For the text-containing cell, return its midpoint in (X, Y) coordinate format. 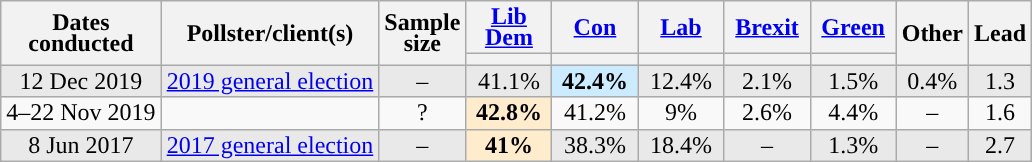
1.3% (853, 145)
2017 general election (270, 145)
? (422, 113)
1.3 (1000, 81)
2.1% (767, 81)
42.8% (509, 113)
18.4% (681, 145)
1.5% (853, 81)
1.6 (1000, 113)
41% (509, 145)
8 Jun 2017 (81, 145)
12.4% (681, 81)
Datesconducted (81, 33)
Samplesize (422, 33)
41.1% (509, 81)
0.4% (932, 81)
2.7 (1000, 145)
Green (853, 28)
42.4% (595, 81)
2019 general election (270, 81)
38.3% (595, 145)
Lab (681, 28)
41.2% (595, 113)
Lead (1000, 33)
Other (932, 33)
Con (595, 28)
Brexit (767, 28)
9% (681, 113)
4–22 Nov 2019 (81, 113)
12 Dec 2019 (81, 81)
4.4% (853, 113)
Lib Dem (509, 28)
2.6% (767, 113)
Pollster/client(s) (270, 33)
